Determine the [X, Y] coordinate at the center of the cell enclosing the given text.  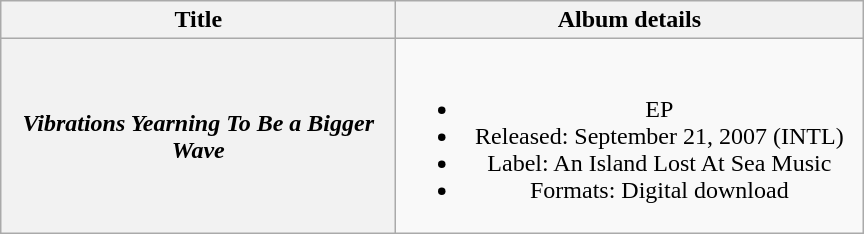
EPReleased: September 21, 2007 (INTL)Label: An Island Lost At Sea MusicFormats: Digital download [630, 136]
Album details [630, 20]
Title [198, 20]
Vibrations Yearning To Be a Bigger Wave [198, 136]
